Return [x, y] of the center of cell containing provided text 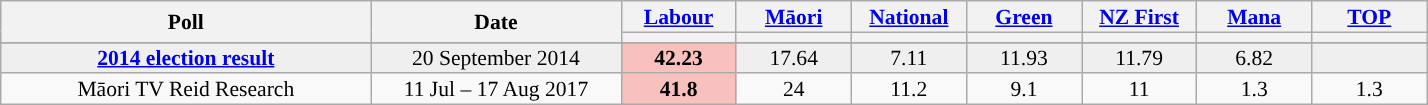
Poll [186, 22]
6.82 [1254, 58]
9.1 [1024, 90]
11.79 [1140, 58]
11.2 [908, 90]
20 September 2014 [496, 58]
7.11 [908, 58]
Mana [1254, 16]
Māori [794, 16]
42.23 [678, 58]
Green [1024, 16]
17.64 [794, 58]
2014 election result [186, 58]
11 Jul – 17 Aug 2017 [496, 90]
TOP [1370, 16]
Date [496, 22]
Labour [678, 16]
NZ First [1140, 16]
41.8 [678, 90]
National [908, 16]
Māori TV Reid Research [186, 90]
11 [1140, 90]
11.93 [1024, 58]
24 [794, 90]
